Find where the given text appears and provide that cell's center as [x, y] coordinate. 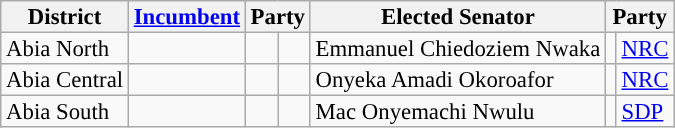
SDP [644, 112]
District [65, 17]
Mac Onyemachi Nwulu [458, 112]
Abia South [65, 112]
Abia North [65, 49]
Emmanuel Chiedoziem Nwaka [458, 49]
Elected Senator [458, 17]
Incumbent [186, 17]
Onyeka Amadi Okoroafor [458, 80]
Abia Central [65, 80]
